Extract the (x, y) coordinate from the center of the cell holding the provided text.  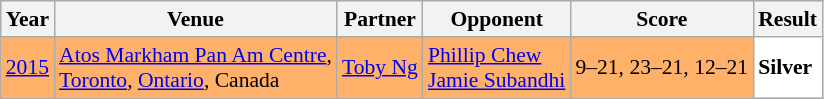
Silver (788, 68)
Venue (196, 19)
Opponent (496, 19)
Partner (380, 19)
Result (788, 19)
Year (28, 19)
Atos Markham Pan Am Centre,Toronto, Ontario, Canada (196, 68)
2015 (28, 68)
Phillip Chew Jamie Subandhi (496, 68)
Score (662, 19)
9–21, 23–21, 12–21 (662, 68)
Toby Ng (380, 68)
